Output the [X, Y] coordinate of the center of the cell containing the given text.  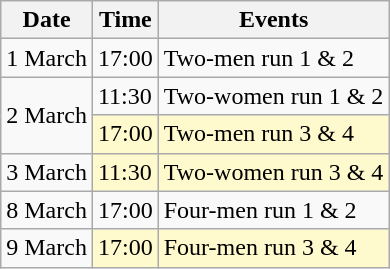
3 March [47, 172]
2 March [47, 115]
Time [125, 20]
Four-men run 1 & 2 [274, 210]
9 March [47, 248]
Two-women run 1 & 2 [274, 96]
Two-women run 3 & 4 [274, 172]
Events [274, 20]
8 March [47, 210]
Two-men run 1 & 2 [274, 58]
Two-men run 3 & 4 [274, 134]
1 March [47, 58]
Date [47, 20]
Four-men run 3 & 4 [274, 248]
